Determine the [X, Y] coordinate at the center of the cell enclosing the given text.  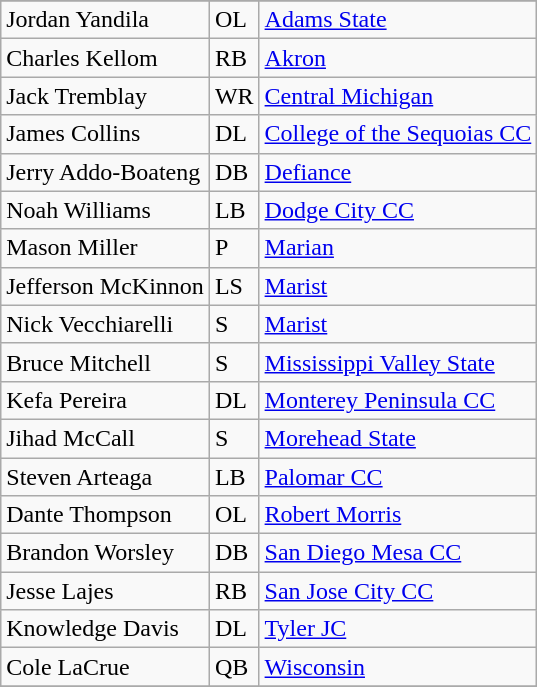
Jack Tremblay [106, 96]
Mississippi Valley State [398, 362]
Dodge City CC [398, 210]
Marian [398, 248]
Mason Miller [106, 248]
Noah Williams [106, 210]
Robert Morris [398, 515]
Defiance [398, 172]
Morehead State [398, 438]
Palomar CC [398, 477]
WR [234, 96]
Jordan Yandila [106, 20]
Monterey Peninsula CC [398, 400]
Jihad McCall [106, 438]
Cole LaCrue [106, 667]
James Collins [106, 134]
Nick Vecchiarelli [106, 324]
P [234, 248]
Charles Kellom [106, 58]
Adams State [398, 20]
Steven Arteaga [106, 477]
Kefa Pereira [106, 400]
Bruce Mitchell [106, 362]
San Diego Mesa CC [398, 553]
Jesse Lajes [106, 591]
College of the Sequoias CC [398, 134]
Jerry Addo-Boateng [106, 172]
Jefferson McKinnon [106, 286]
Akron [398, 58]
Wisconsin [398, 667]
QB [234, 667]
LS [234, 286]
Knowledge Davis [106, 629]
San Jose City CC [398, 591]
Central Michigan [398, 96]
Brandon Worsley [106, 553]
Tyler JC [398, 629]
Dante Thompson [106, 515]
